Find where the given text appears and provide that cell's center as (x, y) coordinate. 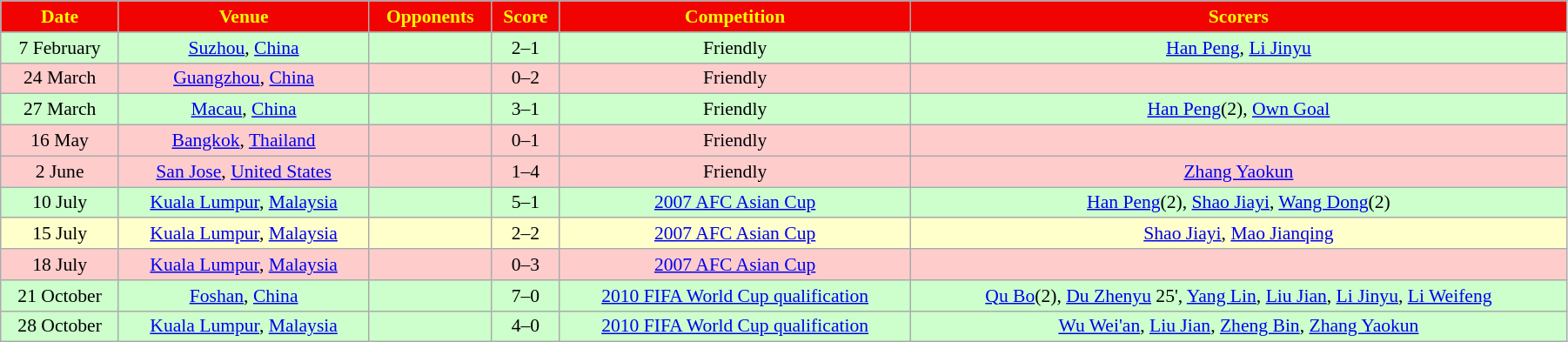
Guangzhou, China (244, 78)
2–1 (526, 48)
21 October (60, 296)
10 July (60, 203)
Han Peng(2), Shao Jiayi, Wang Dong(2) (1238, 203)
Foshan, China (244, 296)
2–2 (526, 234)
Date (60, 17)
Suzhou, China (244, 48)
1–4 (526, 171)
27 March (60, 110)
0–1 (526, 141)
7–0 (526, 296)
Competition (734, 17)
16 May (60, 141)
Han Peng, Li Jinyu (1238, 48)
Venue (244, 17)
Opponents (430, 17)
2 June (60, 171)
Scorers (1238, 17)
Han Peng(2), Own Goal (1238, 110)
Bangkok, Thailand (244, 141)
Shao Jiayi, Mao Jianqing (1238, 234)
Score (526, 17)
Macau, China (244, 110)
18 July (60, 265)
0–3 (526, 265)
San Jose, United States (244, 171)
4–0 (526, 326)
24 March (60, 78)
7 February (60, 48)
15 July (60, 234)
Zhang Yaokun (1238, 171)
28 October (60, 326)
Qu Bo(2), Du Zhenyu 25', Yang Lin, Liu Jian, Li Jinyu, Li Weifeng (1238, 296)
5–1 (526, 203)
0–2 (526, 78)
3–1 (526, 110)
Wu Wei'an, Liu Jian, Zheng Bin, Zhang Yaokun (1238, 326)
